Pinpoint the cell where the given text exists, returning its (X, Y) midpoint coordinate. 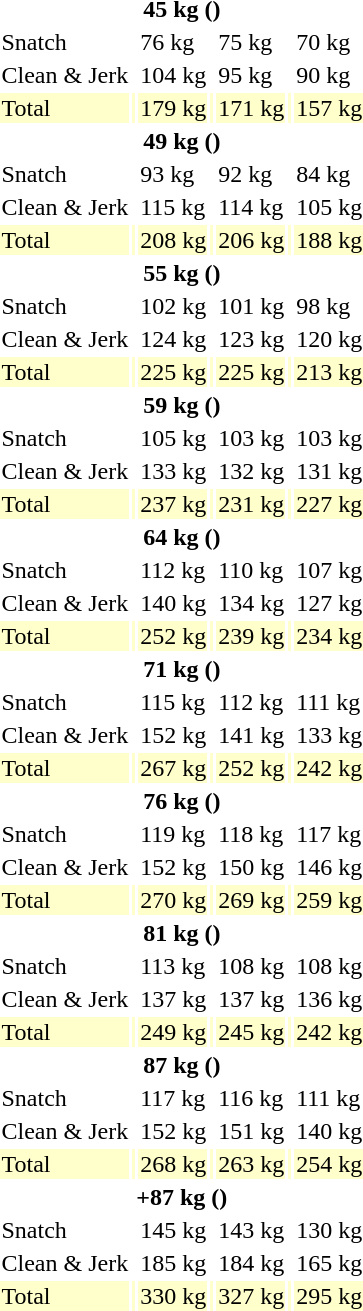
239 kg (252, 636)
143 kg (252, 1230)
92 kg (252, 174)
104 kg (174, 75)
93 kg (174, 174)
101 kg (252, 306)
110 kg (252, 570)
206 kg (252, 240)
119 kg (174, 834)
263 kg (252, 1164)
171 kg (252, 108)
184 kg (252, 1263)
134 kg (252, 603)
117 kg (174, 1098)
123 kg (252, 339)
140 kg (174, 603)
327 kg (252, 1296)
185 kg (174, 1263)
245 kg (252, 1032)
267 kg (174, 768)
76 kg (174, 42)
113 kg (174, 966)
141 kg (252, 735)
105 kg (174, 438)
145 kg (174, 1230)
151 kg (252, 1131)
108 kg (252, 966)
103 kg (252, 438)
237 kg (174, 504)
231 kg (252, 504)
118 kg (252, 834)
114 kg (252, 207)
95 kg (252, 75)
75 kg (252, 42)
269 kg (252, 900)
124 kg (174, 339)
116 kg (252, 1098)
249 kg (174, 1032)
132 kg (252, 471)
270 kg (174, 900)
208 kg (174, 240)
268 kg (174, 1164)
330 kg (174, 1296)
150 kg (252, 867)
179 kg (174, 108)
133 kg (174, 471)
102 kg (174, 306)
